Return the [X, Y] coordinate for the center point of the cell that contains the specified text.  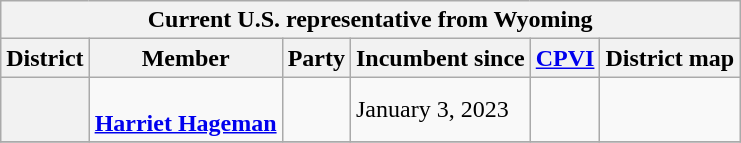
Member [186, 58]
District [45, 58]
January 3, 2023 [440, 110]
Incumbent since [440, 58]
Harriet Hageman [186, 110]
Party [316, 58]
Current U.S. representative from Wyoming [370, 20]
CPVI [565, 58]
District map [670, 58]
